Locate the cell with the specified text and output its [X, Y] center coordinate. 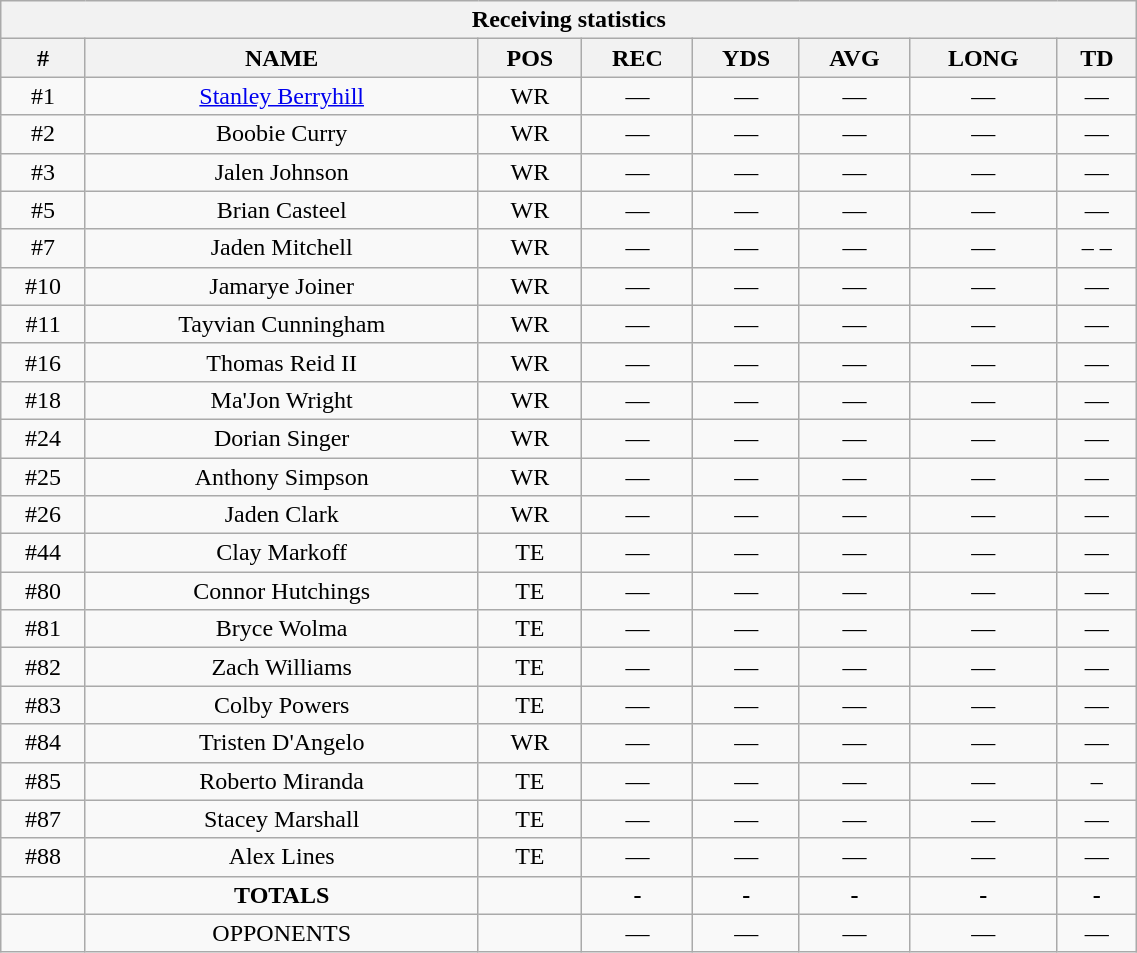
Thomas Reid II [281, 362]
#84 [44, 743]
#16 [44, 362]
# [44, 58]
#25 [44, 477]
#18 [44, 400]
TD [1097, 58]
#5 [44, 210]
Bryce Wolma [281, 629]
#44 [44, 553]
#80 [44, 591]
Clay Markoff [281, 553]
YDS [746, 58]
– – [1097, 248]
Tristen D'Angelo [281, 743]
#1 [44, 96]
#88 [44, 857]
Tayvian Cunningham [281, 324]
Brian Casteel [281, 210]
Receiving statistics [569, 20]
Ma'Jon Wright [281, 400]
Alex Lines [281, 857]
REC [638, 58]
Boobie Curry [281, 134]
Roberto Miranda [281, 781]
Jaden Clark [281, 515]
#7 [44, 248]
#3 [44, 172]
OPPONENTS [281, 933]
– [1097, 781]
AVG [854, 58]
Connor Hutchings [281, 591]
#10 [44, 286]
Colby Powers [281, 705]
#81 [44, 629]
#24 [44, 438]
Dorian Singer [281, 438]
#82 [44, 667]
TOTALS [281, 895]
POS [530, 58]
#83 [44, 705]
#2 [44, 134]
#85 [44, 781]
LONG [984, 58]
Jamarye Joiner [281, 286]
Stanley Berryhill [281, 96]
Zach Williams [281, 667]
#11 [44, 324]
Jaden Mitchell [281, 248]
Jalen Johnson [281, 172]
Anthony Simpson [281, 477]
Stacey Marshall [281, 819]
NAME [281, 58]
#87 [44, 819]
#26 [44, 515]
